Return the (X, Y) coordinate for the center point of the cell that contains the specified text.  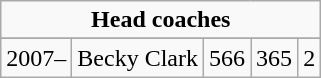
365 (274, 58)
566 (228, 58)
Becky Clark (138, 58)
2007– (36, 58)
Head coaches (161, 20)
2 (310, 58)
